Search for the cell housing the specified text and yield its [X, Y] center coordinate. 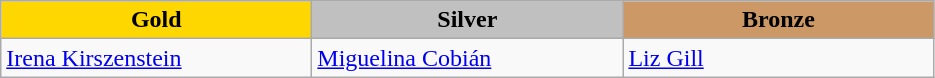
Miguelina Cobián [468, 58]
Silver [468, 20]
Gold [156, 20]
Liz Gill [778, 58]
Bronze [778, 20]
Irena Kirszenstein [156, 58]
